Find where the given text appears and provide that cell's center as [x, y] coordinate. 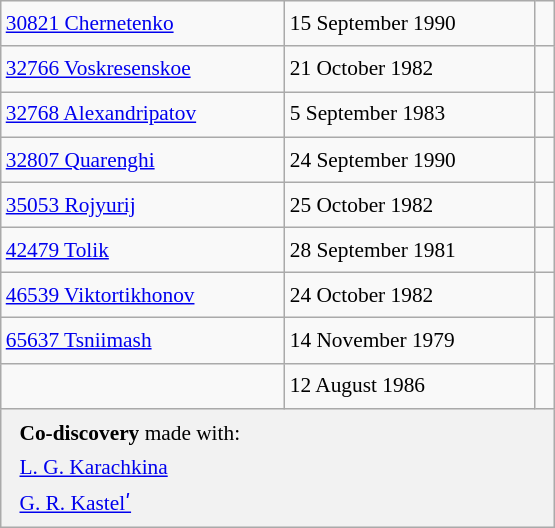
21 October 1982 [410, 68]
Co-discovery made with: L. G. Karachkina G. R. Kastelʹ [278, 468]
65637 Tsniimash [143, 340]
12 August 1986 [410, 386]
35053 Rojyurij [143, 204]
25 October 1982 [410, 204]
32807 Quarenghi [143, 160]
24 October 1982 [410, 296]
15 September 1990 [410, 24]
32768 Alexandripatov [143, 114]
28 September 1981 [410, 250]
5 September 1983 [410, 114]
42479 Tolik [143, 250]
46539 Viktortikhonov [143, 296]
14 November 1979 [410, 340]
30821 Chernetenko [143, 24]
24 September 1990 [410, 160]
32766 Voskresenskoe [143, 68]
